Determine the [x, y] coordinate at the center of the cell enclosing the given text.  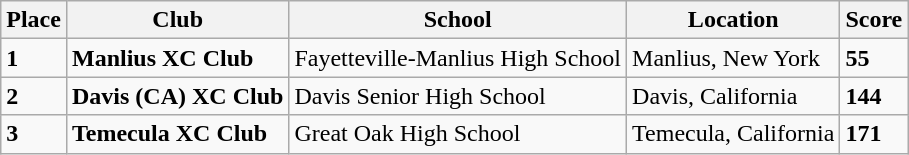
School [458, 20]
144 [874, 96]
2 [34, 96]
55 [874, 58]
Manlius XC Club [177, 58]
Davis Senior High School [458, 96]
Place [34, 20]
Score [874, 20]
Manlius, New York [734, 58]
Fayetteville-Manlius High School [458, 58]
171 [874, 134]
Davis, California [734, 96]
Davis (CA) XC Club [177, 96]
3 [34, 134]
Location [734, 20]
1 [34, 58]
Club [177, 20]
Temecula, California [734, 134]
Great Oak High School [458, 134]
Temecula XC Club [177, 134]
